Provide the (x, y) coordinate of the cell's center where the given text is located.  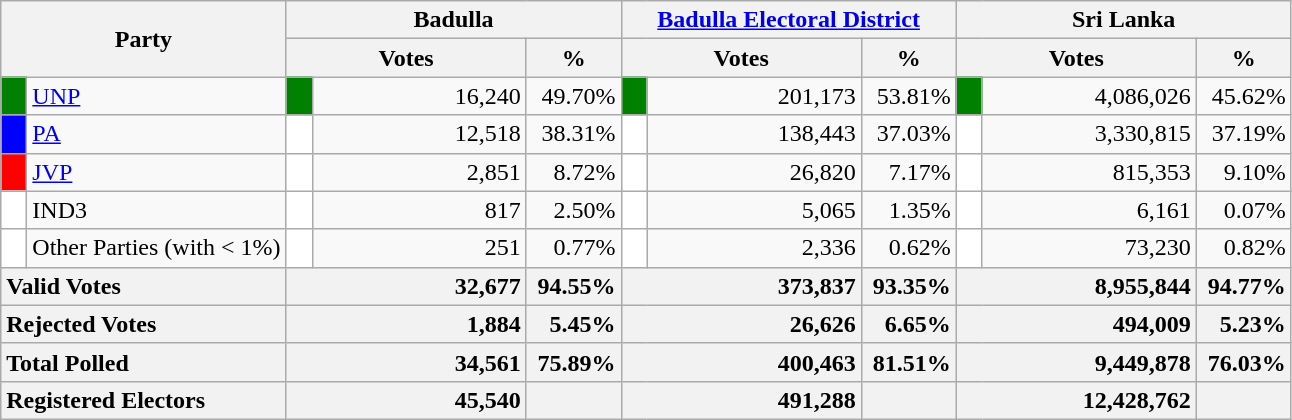
0.82% (1244, 248)
IND3 (156, 210)
494,009 (1076, 324)
6.65% (908, 324)
5.45% (574, 324)
Valid Votes (144, 286)
32,677 (406, 286)
2.50% (574, 210)
1,884 (406, 324)
38.31% (574, 134)
9.10% (1244, 172)
0.07% (1244, 210)
138,443 (754, 134)
7.17% (908, 172)
75.89% (574, 362)
2,851 (419, 172)
UNP (156, 96)
3,330,815 (1089, 134)
12,518 (419, 134)
12,428,762 (1076, 400)
817 (419, 210)
45.62% (1244, 96)
9,449,878 (1076, 362)
Sri Lanka (1124, 20)
Other Parties (with < 1%) (156, 248)
Badulla (454, 20)
JVP (156, 172)
Party (144, 39)
815,353 (1089, 172)
0.77% (574, 248)
94.55% (574, 286)
2,336 (754, 248)
26,820 (754, 172)
76.03% (1244, 362)
81.51% (908, 362)
37.03% (908, 134)
8.72% (574, 172)
8,955,844 (1076, 286)
53.81% (908, 96)
4,086,026 (1089, 96)
94.77% (1244, 286)
Total Polled (144, 362)
5.23% (1244, 324)
34,561 (406, 362)
Registered Electors (144, 400)
5,065 (754, 210)
Badulla Electoral District (788, 20)
201,173 (754, 96)
37.19% (1244, 134)
251 (419, 248)
73,230 (1089, 248)
1.35% (908, 210)
373,837 (741, 286)
16,240 (419, 96)
93.35% (908, 286)
PA (156, 134)
400,463 (741, 362)
26,626 (741, 324)
Rejected Votes (144, 324)
6,161 (1089, 210)
491,288 (741, 400)
49.70% (574, 96)
45,540 (406, 400)
0.62% (908, 248)
